Identify which cell holds the provided text, then report its (x, y) central coordinate. 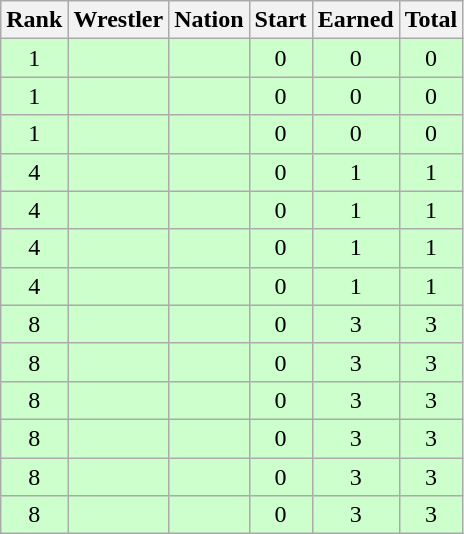
Total (431, 20)
Start (280, 20)
Wrestler (118, 20)
Earned (356, 20)
Nation (209, 20)
Rank (34, 20)
